Determine the (x, y) coordinate at the center of the cell enclosing the given text.  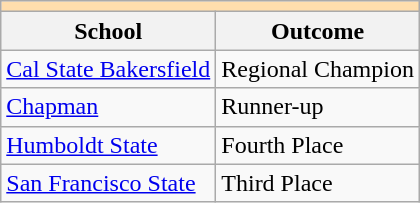
Cal State Bakersfield (108, 69)
Outcome (318, 31)
San Francisco State (108, 183)
Regional Champion (318, 69)
School (108, 31)
Runner-up (318, 107)
Humboldt State (108, 145)
Third Place (318, 183)
Chapman (108, 107)
Fourth Place (318, 145)
